Identify which cell holds the provided text, then report its (X, Y) central coordinate. 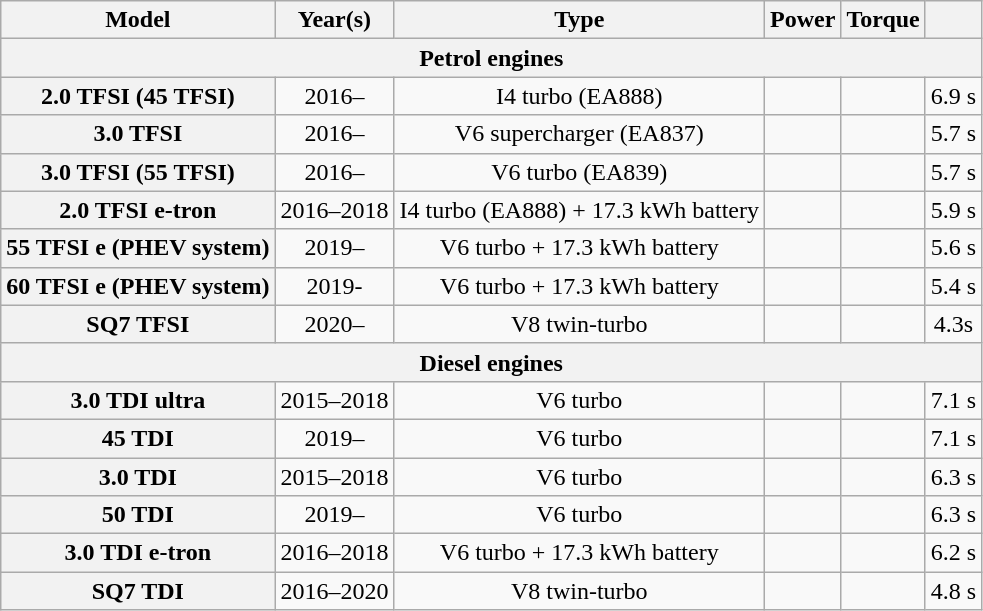
6.2 s (953, 553)
4.8 s (953, 591)
Petrol engines (492, 58)
5.9 s (953, 210)
5.4 s (953, 286)
3.0 TFSI (138, 134)
Diesel engines (492, 362)
SQ7 TDI (138, 591)
4.3s (953, 324)
45 TDI (138, 438)
2019- (334, 286)
3.0 TDI e-tron (138, 553)
3.0 TDI ultra (138, 400)
Power (803, 20)
6.9 s (953, 96)
V6 supercharger (EA837) (580, 134)
50 TDI (138, 515)
2.0 TFSI (45 TFSI) (138, 96)
5.6 s (953, 248)
55 TFSI e (PHEV system) (138, 248)
Year(s) (334, 20)
Torque (883, 20)
2.0 TFSI e-tron (138, 210)
60 TFSI e (PHEV system) (138, 286)
I4 turbo (EA888) (580, 96)
Type (580, 20)
Model (138, 20)
2016–2020 (334, 591)
SQ7 TFSI (138, 324)
V6 turbo (EA839) (580, 172)
3.0 TFSI (55 TFSI) (138, 172)
3.0 TDI (138, 477)
I4 turbo (EA888) + 17.3 kWh battery (580, 210)
2020– (334, 324)
